Locate the cell with the specified text and output its (X, Y) center coordinate. 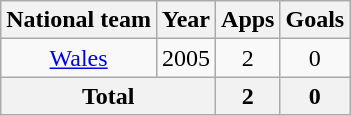
Goals (315, 20)
2005 (186, 58)
Total (108, 96)
Year (186, 20)
National team (79, 20)
Apps (248, 20)
Wales (79, 58)
